Return (X, Y) of the center of cell containing provided text 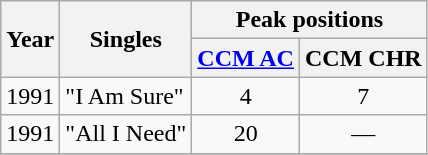
4 (246, 96)
"I Am Sure" (126, 96)
Year (30, 39)
CCM CHR (363, 58)
20 (246, 134)
Singles (126, 39)
— (363, 134)
7 (363, 96)
"All I Need" (126, 134)
CCM AC (246, 58)
Peak positions (310, 20)
